Locate the cell with the specified text and output its [X, Y] center coordinate. 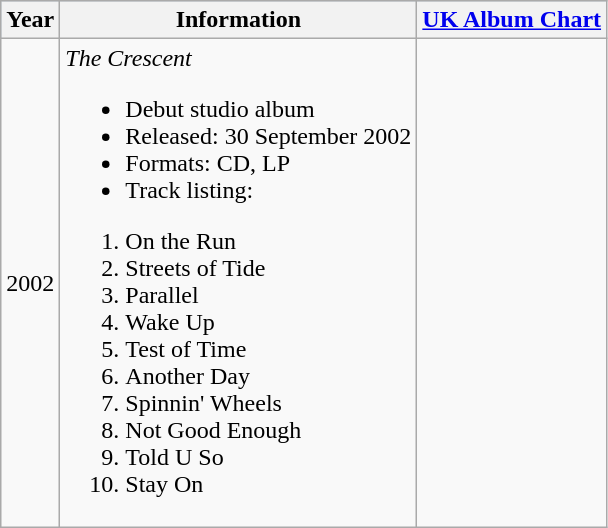
2002 [30, 283]
Year [30, 20]
Information [238, 20]
UK Album Chart [512, 20]
